For the text-containing cell, return its midpoint in (x, y) coordinate format. 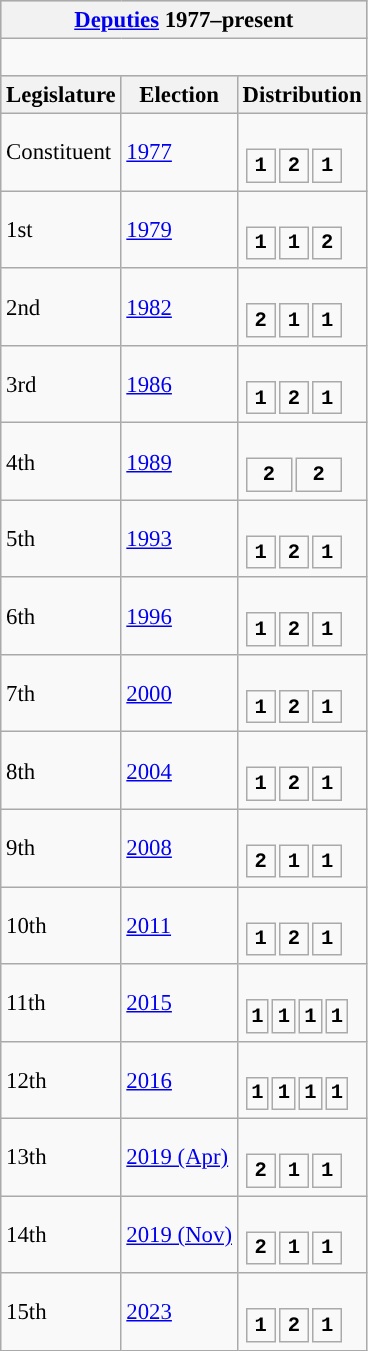
1st (61, 230)
3rd (61, 384)
1989 (179, 462)
2 2 (302, 462)
Election (179, 95)
1986 (179, 384)
15th (61, 1312)
2015 (179, 1002)
Legislature (61, 95)
1977 (179, 152)
Deputies 1977–present (184, 20)
2nd (61, 306)
1982 (179, 306)
2000 (179, 694)
2011 (179, 926)
13th (61, 1158)
6th (61, 616)
2008 (179, 848)
11th (61, 1002)
Constituent (61, 152)
14th (61, 1234)
2019 (Apr) (179, 1158)
2004 (179, 770)
4th (61, 462)
2023 (179, 1312)
7th (61, 694)
8th (61, 770)
5th (61, 538)
1 1 2 (302, 230)
Distribution (302, 95)
1979 (179, 230)
2019 (Nov) (179, 1234)
10th (61, 926)
2016 (179, 1080)
12th (61, 1080)
1996 (179, 616)
1993 (179, 538)
9th (61, 848)
